Provide the (x, y) coordinate of the cell's center where the given text is located.  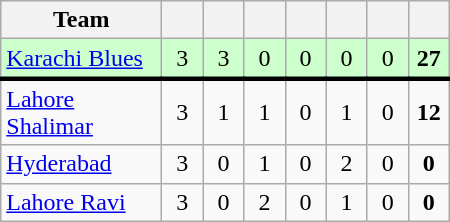
12 (428, 112)
Hyderabad (82, 164)
Lahore Ravi (82, 202)
Karachi Blues (82, 59)
27 (428, 59)
Lahore Shalimar (82, 112)
Team (82, 20)
